Capture the cell that displays the provided text and extract its (X, Y) central coordinate. 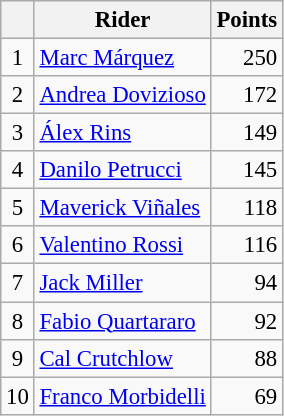
Maverick Viñales (122, 208)
Marc Márquez (122, 58)
5 (18, 208)
92 (246, 321)
3 (18, 133)
Rider (122, 20)
116 (246, 245)
Danilo Petrucci (122, 170)
149 (246, 133)
Points (246, 20)
2 (18, 95)
Fabio Quartararo (122, 321)
145 (246, 170)
9 (18, 358)
10 (18, 396)
1 (18, 58)
Valentino Rossi (122, 245)
6 (18, 245)
172 (246, 95)
8 (18, 321)
4 (18, 170)
Cal Crutchlow (122, 358)
250 (246, 58)
Jack Miller (122, 283)
7 (18, 283)
Franco Morbidelli (122, 396)
69 (246, 396)
94 (246, 283)
Álex Rins (122, 133)
88 (246, 358)
Andrea Dovizioso (122, 95)
118 (246, 208)
